Output the (x, y) coordinate of the center of the cell containing the given text.  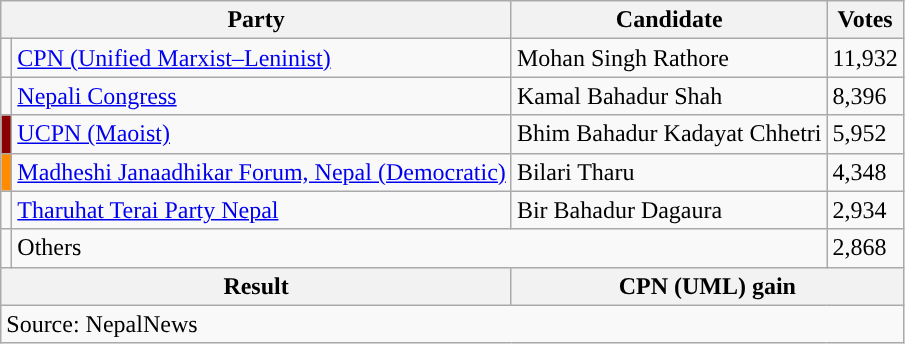
Bir Bahadur Dagaura (669, 210)
Bilari Tharu (669, 172)
Party (256, 20)
2,868 (865, 248)
11,932 (865, 58)
CPN (UML) gain (707, 286)
Madheshi Janaadhikar Forum, Nepal (Democratic) (262, 172)
Nepali Congress (262, 96)
Candidate (669, 20)
Others (420, 248)
Kamal Bahadur Shah (669, 96)
8,396 (865, 96)
4,348 (865, 172)
CPN (Unified Marxist–Leninist) (262, 58)
Result (256, 286)
UCPN (Maoist) (262, 134)
5,952 (865, 134)
Votes (865, 20)
Tharuhat Terai Party Nepal (262, 210)
Mohan Singh Rathore (669, 58)
Bhim Bahadur Kadayat Chhetri (669, 134)
Source: NepalNews (452, 324)
2,934 (865, 210)
